Detect which cell encompasses the target text, then output its [X, Y] center coordinate. 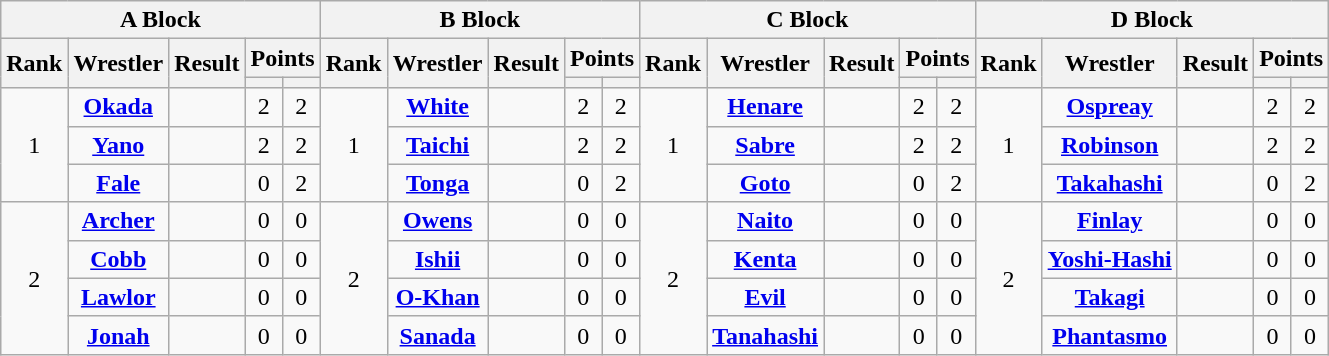
Naito [766, 221]
Ospreay [1110, 107]
Taichi [438, 145]
Goto [766, 183]
Fale [118, 183]
B Block [480, 20]
A Block [160, 20]
Archer [118, 221]
C Block [808, 20]
Evil [766, 297]
Phantasmo [1110, 335]
Cobb [118, 259]
Tonga [438, 183]
Sanada [438, 335]
Takahashi [1110, 183]
Okada [118, 107]
Yoshi-Hashi [1110, 259]
Sabre [766, 145]
Lawlor [118, 297]
Takagi [1110, 297]
Jonah [118, 335]
Finlay [1110, 221]
Kenta [766, 259]
Ishii [438, 259]
White [438, 107]
Tanahashi [766, 335]
Henare [766, 107]
Robinson [1110, 145]
O-Khan [438, 297]
D Block [1152, 20]
Owens [438, 221]
Yano [118, 145]
